Pinpoint the cell where the given text exists, returning its [x, y] midpoint coordinate. 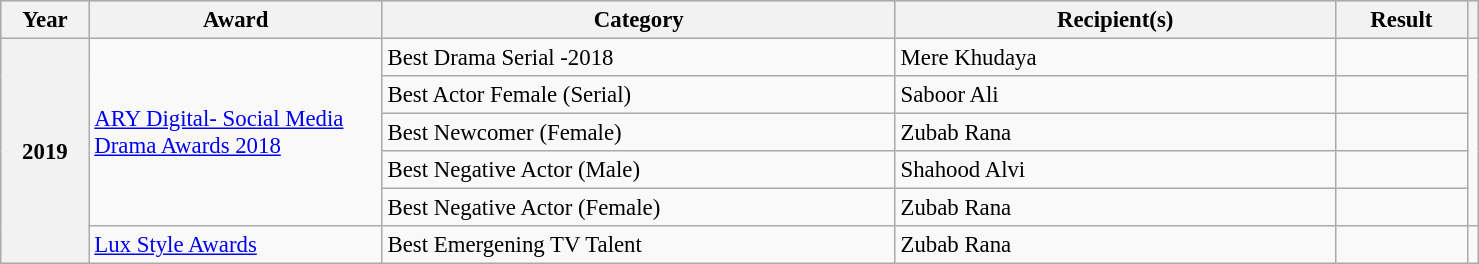
Year [45, 20]
Best Actor Female (Serial) [638, 95]
ARY Digital- Social Media Drama Awards 2018 [236, 133]
Best Negative Actor (Male) [638, 170]
Best Newcomer (Female) [638, 133]
Mere Khudaya [1115, 58]
Category [638, 20]
Recipient(s) [1115, 20]
Best Emergening TV Talent [638, 245]
Saboor Ali [1115, 95]
Award [236, 20]
Lux Style Awards [236, 245]
Best Drama Serial -2018 [638, 58]
Shahood Alvi [1115, 170]
Result [1401, 20]
Best Negative Actor (Female) [638, 208]
